Return the [X, Y] coordinate for the center point of the cell that contains the specified text.  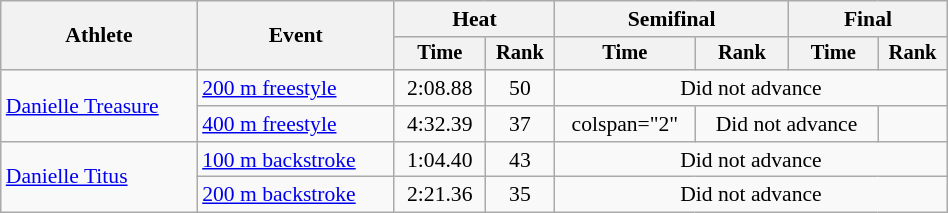
400 m freestyle [296, 124]
43 [520, 160]
4:32.39 [440, 124]
Athlete [99, 36]
Event [296, 36]
200 m backstroke [296, 195]
Danielle Treasure [99, 106]
2:21.36 [440, 195]
50 [520, 88]
100 m backstroke [296, 160]
37 [520, 124]
1:04.40 [440, 160]
Heat [474, 19]
35 [520, 195]
Final [868, 19]
Semifinal [672, 19]
2:08.88 [440, 88]
colspan="2" [626, 124]
200 m freestyle [296, 88]
Danielle Titus [99, 178]
